Provide the (X, Y) coordinate of the cell's center where the given text is located.  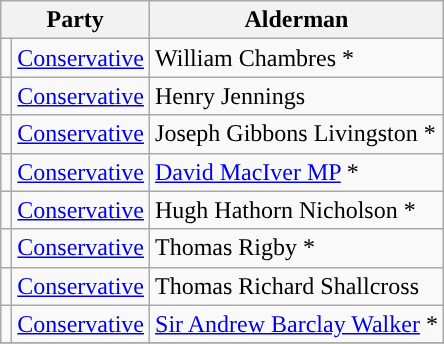
David MacIver MP * (297, 172)
Hugh Hathorn Nicholson * (297, 210)
Henry Jennings (297, 96)
Joseph Gibbons Livingston * (297, 134)
Thomas Richard Shallcross (297, 286)
Party (76, 20)
William Chambres * (297, 58)
Sir Andrew Barclay Walker * (297, 324)
Thomas Rigby * (297, 248)
Alderman (297, 20)
